For the text-containing cell, return its midpoint in [X, Y] coordinate format. 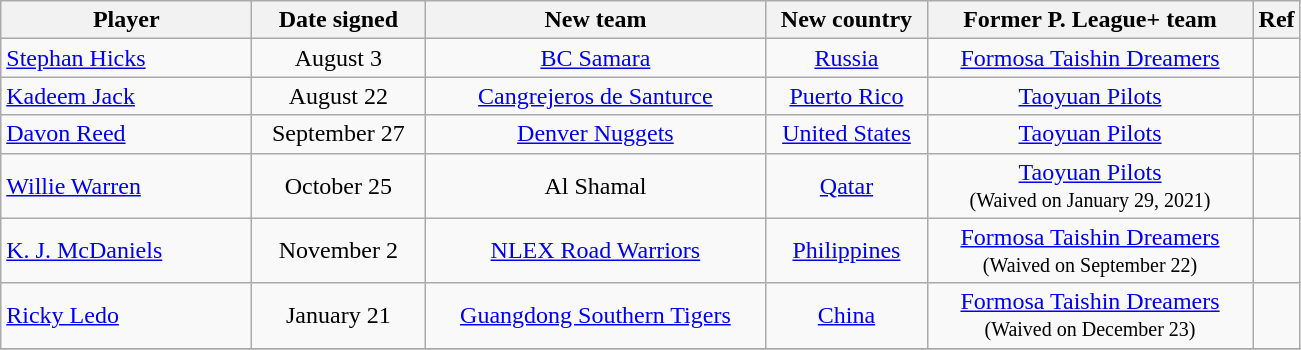
New country [846, 20]
January 21 [338, 316]
Kadeem Jack [126, 96]
August 22 [338, 96]
United States [846, 134]
Davon Reed [126, 134]
Stephan Hicks [126, 58]
BC Samara [596, 58]
Puerto Rico [846, 96]
Ricky Ledo [126, 316]
Date signed [338, 20]
Formosa Taishin Dreamers(Waived on September 22) [1090, 250]
Denver Nuggets [596, 134]
Willie Warren [126, 186]
China [846, 316]
New team [596, 20]
Al Shamal [596, 186]
October 25 [338, 186]
September 27 [338, 134]
Cangrejeros de Santurce [596, 96]
November 2 [338, 250]
Taoyuan Pilots(Waived on January 29, 2021) [1090, 186]
Philippines [846, 250]
Guangdong Southern Tigers [596, 316]
Russia [846, 58]
Formosa Taishin Dreamers [1090, 58]
August 3 [338, 58]
Ref [1276, 20]
NLEX Road Warriors [596, 250]
Qatar [846, 186]
K. J. McDaniels [126, 250]
Former P. League+ team [1090, 20]
Formosa Taishin Dreamers(Waived on December 23) [1090, 316]
Player [126, 20]
